Capture the cell that displays the provided text and extract its [X, Y] central coordinate. 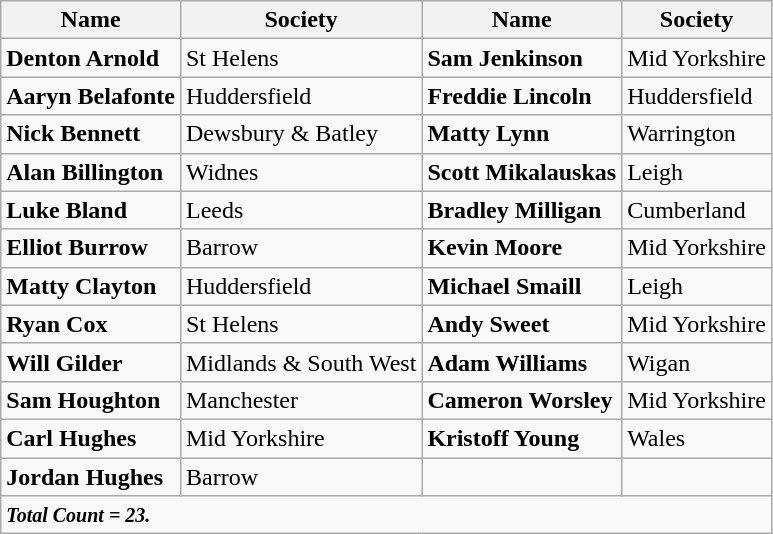
Will Gilder [91, 362]
Kristoff Young [522, 438]
Leeds [300, 210]
Widnes [300, 172]
Sam Jenkinson [522, 58]
Cumberland [697, 210]
Kevin Moore [522, 248]
Elliot Burrow [91, 248]
Nick Bennett [91, 134]
Cameron Worsley [522, 400]
Scott Mikalauskas [522, 172]
Bradley Milligan [522, 210]
Michael Smaill [522, 286]
Sam Houghton [91, 400]
Dewsbury & Batley [300, 134]
Jordan Hughes [91, 477]
Midlands & South West [300, 362]
Carl Hughes [91, 438]
Aaryn Belafonte [91, 96]
Wales [697, 438]
Ryan Cox [91, 324]
Alan Billington [91, 172]
Freddie Lincoln [522, 96]
Denton Arnold [91, 58]
Wigan [697, 362]
Warrington [697, 134]
Matty Lynn [522, 134]
Luke Bland [91, 210]
Total Count = 23. [386, 515]
Matty Clayton [91, 286]
Manchester [300, 400]
Andy Sweet [522, 324]
Adam Williams [522, 362]
